Identify which cell holds the provided text, then report its (X, Y) central coordinate. 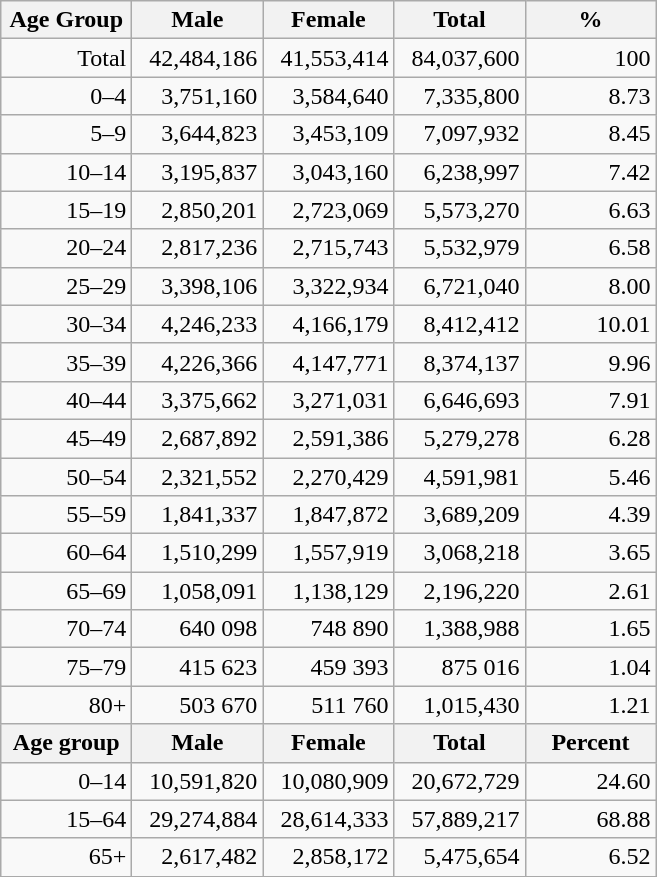
8,412,412 (460, 324)
29,274,884 (198, 819)
9.96 (590, 362)
2,715,743 (328, 248)
3,751,160 (198, 96)
65+ (66, 857)
55–59 (66, 515)
75–79 (66, 667)
503 670 (198, 705)
6.28 (590, 438)
415 623 (198, 667)
2,858,172 (328, 857)
7.91 (590, 400)
3,453,109 (328, 134)
5,532,979 (460, 248)
Age group (66, 743)
4,166,179 (328, 324)
3,271,031 (328, 400)
41,553,414 (328, 58)
8.45 (590, 134)
10,080,909 (328, 781)
1,058,091 (198, 591)
8.73 (590, 96)
3,689,209 (460, 515)
1.65 (590, 629)
3,375,662 (198, 400)
6,721,040 (460, 286)
57,889,217 (460, 819)
0–14 (66, 781)
7,335,800 (460, 96)
80+ (66, 705)
1.04 (590, 667)
20–24 (66, 248)
Age Group (66, 20)
84,037,600 (460, 58)
3,322,934 (328, 286)
3,068,218 (460, 553)
1.21 (590, 705)
10.01 (590, 324)
5–9 (66, 134)
4.39 (590, 515)
45–49 (66, 438)
65–69 (66, 591)
10–14 (66, 172)
6.63 (590, 210)
50–54 (66, 477)
4,147,771 (328, 362)
Percent (590, 743)
8.00 (590, 286)
3,398,106 (198, 286)
2,617,482 (198, 857)
6,646,693 (460, 400)
20,672,729 (460, 781)
2,270,429 (328, 477)
6,238,997 (460, 172)
1,138,129 (328, 591)
15–19 (66, 210)
60–64 (66, 553)
2,591,386 (328, 438)
6.58 (590, 248)
7,097,932 (460, 134)
2,723,069 (328, 210)
25–29 (66, 286)
8,374,137 (460, 362)
748 890 (328, 629)
3.65 (590, 553)
5,279,278 (460, 438)
15–64 (66, 819)
6.52 (590, 857)
28,614,333 (328, 819)
5,475,654 (460, 857)
875 016 (460, 667)
68.88 (590, 819)
% (590, 20)
7.42 (590, 172)
3,195,837 (198, 172)
0–4 (66, 96)
5,573,270 (460, 210)
70–74 (66, 629)
1,015,430 (460, 705)
2,196,220 (460, 591)
24.60 (590, 781)
511 760 (328, 705)
42,484,186 (198, 58)
4,591,981 (460, 477)
1,388,988 (460, 629)
3,644,823 (198, 134)
2,321,552 (198, 477)
3,043,160 (328, 172)
1,510,299 (198, 553)
100 (590, 58)
2,687,892 (198, 438)
3,584,640 (328, 96)
2.61 (590, 591)
10,591,820 (198, 781)
1,841,337 (198, 515)
2,817,236 (198, 248)
35–39 (66, 362)
459 393 (328, 667)
1,847,872 (328, 515)
640 098 (198, 629)
5.46 (590, 477)
30–34 (66, 324)
4,246,233 (198, 324)
1,557,919 (328, 553)
2,850,201 (198, 210)
4,226,366 (198, 362)
40–44 (66, 400)
